Search for the cell housing the specified text and yield its [X, Y] center coordinate. 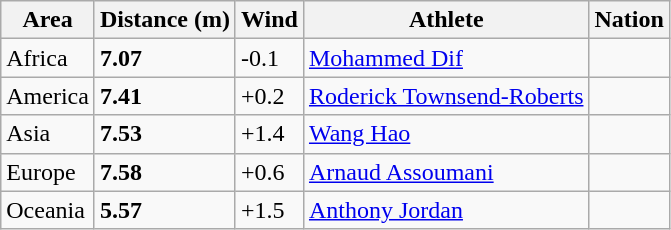
Arnaud Assoumani [446, 172]
7.53 [164, 134]
Asia [48, 134]
Nation [629, 20]
+0.6 [269, 172]
+1.4 [269, 134]
Distance (m) [164, 20]
Europe [48, 172]
5.57 [164, 210]
-0.1 [269, 58]
Mohammed Dif [446, 58]
+0.2 [269, 96]
+1.5 [269, 210]
Africa [48, 58]
America [48, 96]
Wind [269, 20]
Athlete [446, 20]
Area [48, 20]
Roderick Townsend-Roberts [446, 96]
Wang Hao [446, 134]
Anthony Jordan [446, 210]
7.07 [164, 58]
Oceania [48, 210]
7.58 [164, 172]
7.41 [164, 96]
